For the text-containing cell, return its midpoint in [X, Y] coordinate format. 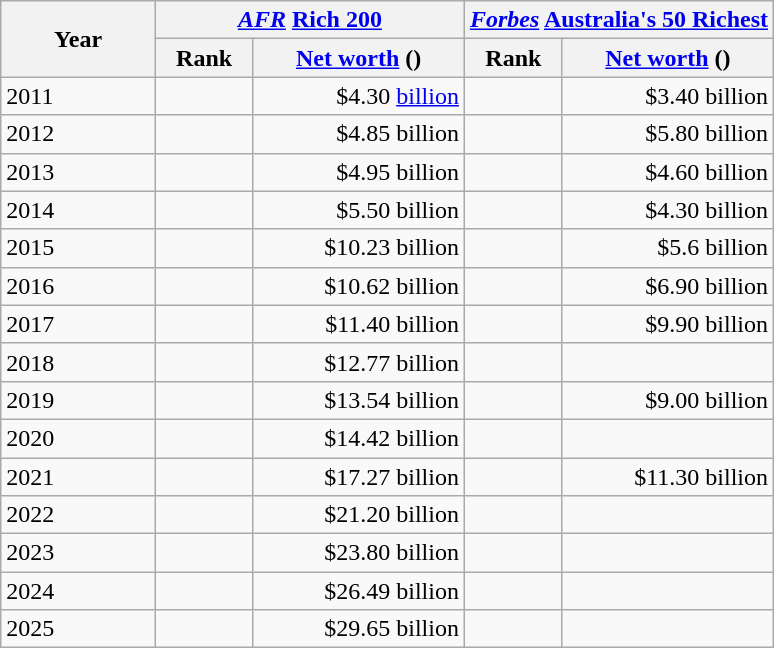
$5.80 billion [668, 134]
$4.95 billion [359, 172]
Forbes Australia's 50 Richest [618, 20]
2023 [78, 553]
2014 [78, 210]
$17.27 billion [359, 477]
2018 [78, 362]
$26.49 billion [359, 591]
2011 [78, 96]
2020 [78, 438]
$21.20 billion [359, 515]
$11.30 billion [668, 477]
$13.54 billion [359, 400]
$10.62 billion [359, 286]
$12.77 billion [359, 362]
$3.40 billion [668, 96]
$5.50 billion [359, 210]
$4.85 billion [359, 134]
2021 [78, 477]
$9.00 billion [668, 400]
2013 [78, 172]
2025 [78, 629]
2019 [78, 400]
2024 [78, 591]
$4.60 billion [668, 172]
$11.40 billion [359, 324]
2012 [78, 134]
AFR Rich 200 [310, 20]
$23.80 billion [359, 553]
Year [78, 39]
$14.42 billion [359, 438]
$29.65 billion [359, 629]
2022 [78, 515]
$10.23 billion [359, 248]
2016 [78, 286]
$9.90 billion [668, 324]
$5.6 billion [668, 248]
2015 [78, 248]
$6.90 billion [668, 286]
2017 [78, 324]
